From the cell containing the given text, extract its center point as (X, Y) coordinate. 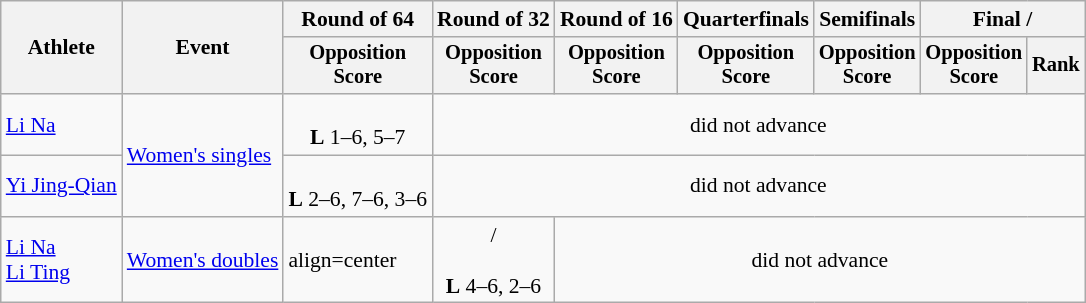
Athlete (62, 48)
Semifinals (868, 19)
L 2–6, 7–6, 3–6 (358, 186)
Li Na (62, 124)
Event (203, 48)
Final / (1002, 19)
Round of 64 (358, 19)
Round of 16 (616, 19)
Yi Jing-Qian (62, 186)
Rank (1056, 66)
L 1–6, 5–7 (358, 124)
Quarterfinals (746, 19)
Round of 32 (494, 19)
Women's singles (203, 155)
